Find where the given text appears and provide that cell's center as [X, Y] coordinate. 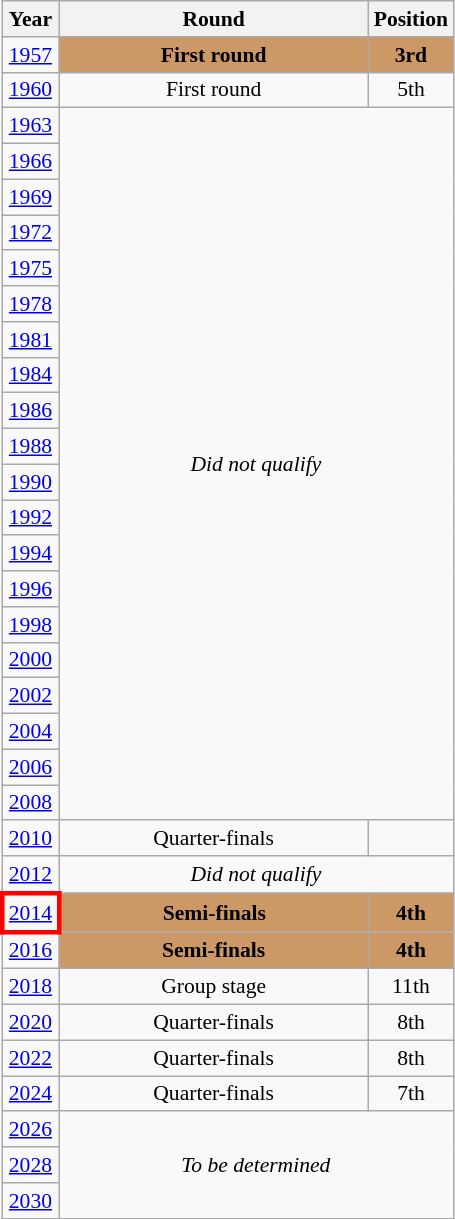
1963 [30, 126]
2030 [30, 1201]
2000 [30, 660]
1972 [30, 233]
2014 [30, 912]
To be determined [256, 1166]
1990 [30, 482]
1966 [30, 162]
2022 [30, 1058]
2024 [30, 1094]
2020 [30, 1023]
2012 [30, 874]
1988 [30, 447]
2008 [30, 803]
1960 [30, 90]
2026 [30, 1130]
7th [411, 1094]
1981 [30, 340]
3rd [411, 55]
Round [214, 19]
2018 [30, 987]
1975 [30, 269]
Year [30, 19]
1984 [30, 375]
Group stage [214, 987]
2010 [30, 839]
11th [411, 987]
1969 [30, 197]
2006 [30, 767]
2028 [30, 1165]
Position [411, 19]
1978 [30, 304]
1998 [30, 625]
1986 [30, 411]
1957 [30, 55]
2016 [30, 950]
1992 [30, 518]
2002 [30, 696]
2004 [30, 732]
5th [411, 90]
1994 [30, 554]
1996 [30, 589]
